Identify which cell holds the provided text, then report its [x, y] central coordinate. 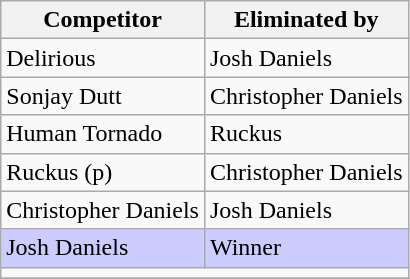
Competitor [103, 20]
Winner [306, 248]
Eliminated by [306, 20]
Sonjay Dutt [103, 96]
Ruckus [306, 134]
Human Tornado [103, 134]
Delirious [103, 58]
Ruckus (p) [103, 172]
